Return the (X, Y) coordinate for the center point of the cell that contains the specified text.  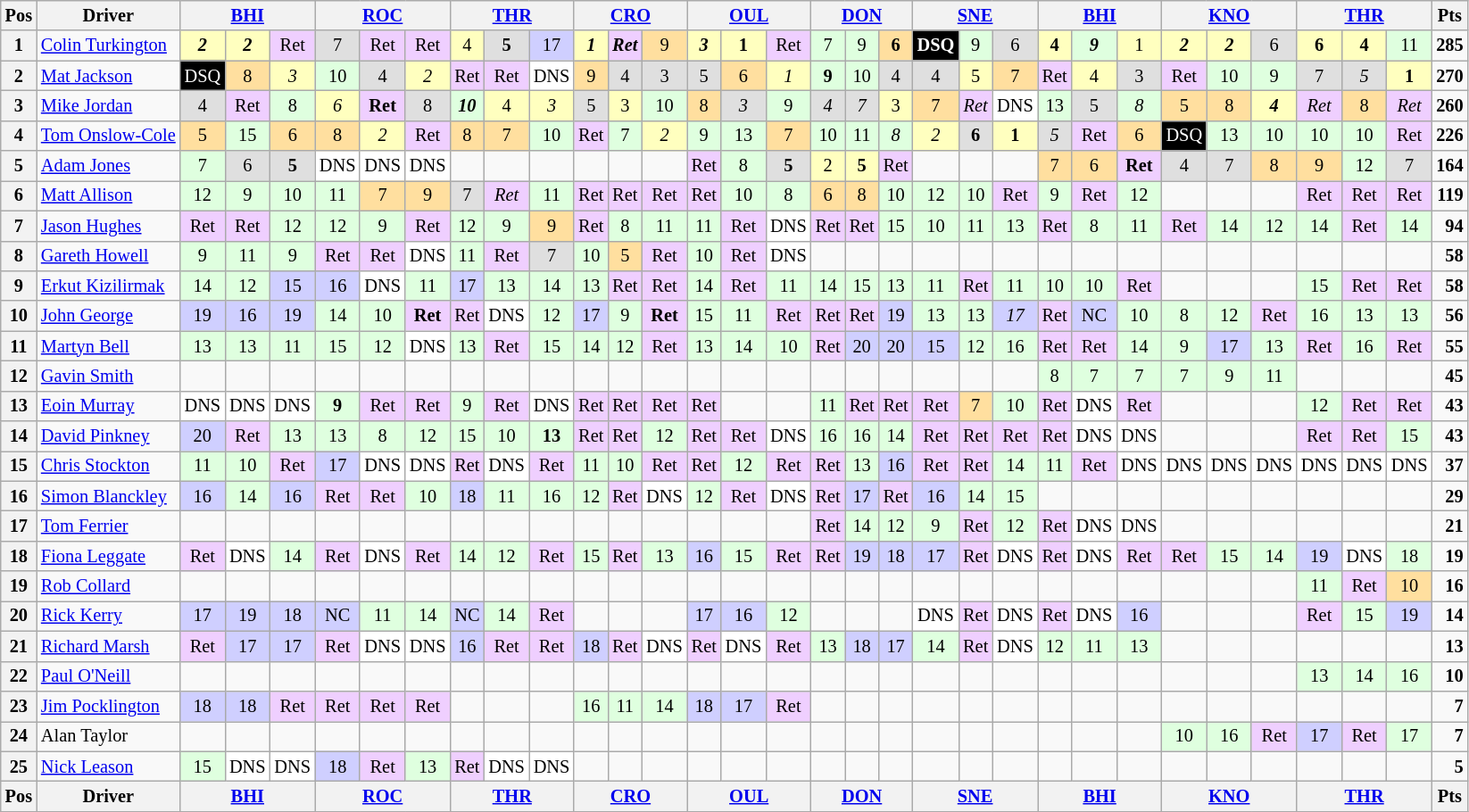
285 (1449, 46)
Tom Onslow-Cole (109, 136)
Alan Taylor (109, 736)
Erkut Kizilirmak (109, 286)
John George (109, 316)
22 (19, 676)
260 (1449, 105)
Colin Turkington (109, 46)
Mat Jackson (109, 76)
55 (1449, 346)
Jim Pocklington (109, 706)
Eoin Murray (109, 406)
45 (1449, 376)
270 (1449, 76)
23 (19, 706)
226 (1449, 136)
Matt Allison (109, 195)
Gavin Smith (109, 376)
Tom Ferrier (109, 526)
Simon Blanckley (109, 496)
Adam Jones (109, 166)
Paul O'Neill (109, 676)
Gareth Howell (109, 256)
Richard Marsh (109, 646)
David Pinkney (109, 436)
Jason Hughes (109, 226)
119 (1449, 195)
94 (1449, 226)
25 (19, 766)
Rick Kerry (109, 616)
37 (1449, 466)
Rob Collard (109, 586)
Mike Jordan (109, 105)
29 (1449, 496)
56 (1449, 316)
Nick Leason (109, 766)
24 (19, 736)
Martyn Bell (109, 346)
164 (1449, 166)
Chris Stockton (109, 466)
Fiona Leggate (109, 556)
